From the cell containing the given text, extract its center point as [X, Y] coordinate. 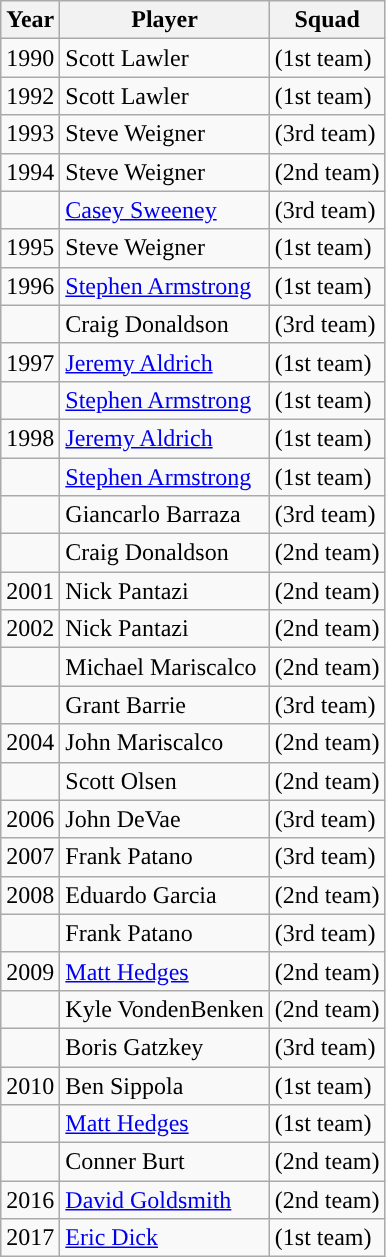
Ben Sippola [164, 1085]
2004 [30, 743]
Grant Barrie [164, 705]
Conner Burt [164, 1162]
1992 [30, 96]
2016 [30, 1200]
1996 [30, 286]
Giancarlo Barraza [164, 515]
1997 [30, 362]
2017 [30, 1238]
Squad [327, 20]
Michael Mariscalco [164, 667]
Eric Dick [164, 1238]
Boris Gatzkey [164, 1047]
John DeVae [164, 819]
2008 [30, 895]
2006 [30, 819]
2010 [30, 1085]
Year [30, 20]
1995 [30, 248]
Eduardo Garcia [164, 895]
2002 [30, 629]
Kyle VondenBenken [164, 1009]
Casey Sweeney [164, 210]
Player [164, 20]
1994 [30, 172]
1998 [30, 438]
Scott Olsen [164, 781]
David Goldsmith [164, 1200]
1990 [30, 58]
John Mariscalco [164, 743]
2009 [30, 971]
1993 [30, 134]
2001 [30, 591]
2007 [30, 857]
